Find where the given text appears and provide that cell's center as (x, y) coordinate. 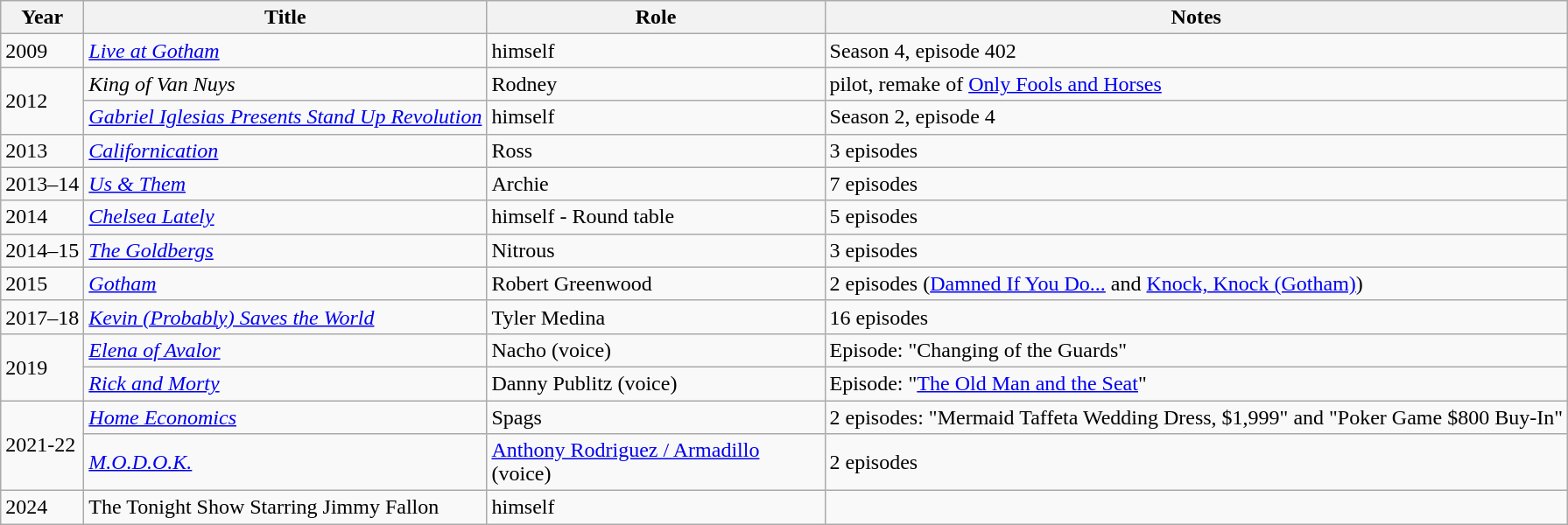
Danny Publitz (voice) (656, 383)
16 episodes (1196, 317)
The Tonight Show Starring Jimmy Fallon (285, 507)
2013–14 (42, 184)
Gabriel Iglesias Presents Stand Up Revolution (285, 117)
Title (285, 17)
Rodney (656, 84)
Nitrous (656, 250)
Year (42, 17)
Us & Them (285, 184)
himself - Round table (656, 217)
2 episodes: "Mermaid Taffeta Wedding Dress, $1,999" and "Poker Game $800 Buy-In" (1196, 417)
Ross (656, 150)
2024 (42, 507)
The Goldbergs (285, 250)
Home Economics (285, 417)
2017–18 (42, 317)
Chelsea Lately (285, 217)
M.O.D.O.K. (285, 462)
Role (656, 17)
Robert Greenwood (656, 283)
2014–15 (42, 250)
Season 2, episode 4 (1196, 117)
2 episodes (1196, 462)
Live at Gotham (285, 51)
pilot, remake of Only Fools and Horses (1196, 84)
Elena of Avalor (285, 350)
Spags (656, 417)
Notes (1196, 17)
Rick and Morty (285, 383)
2013 (42, 150)
Nacho (voice) (656, 350)
2019 (42, 367)
Archie (656, 184)
Episode: "The Old Man and the Seat" (1196, 383)
King of Van Nuys (285, 84)
2021-22 (42, 446)
7 episodes (1196, 184)
Season 4, episode 402 (1196, 51)
2015 (42, 283)
Episode: "Changing of the Guards" (1196, 350)
5 episodes (1196, 217)
Kevin (Probably) Saves the World (285, 317)
2014 (42, 217)
Gotham (285, 283)
2 episodes (Damned If You Do... and Knock, Knock (Gotham)) (1196, 283)
Californication (285, 150)
2009 (42, 51)
2012 (42, 101)
Tyler Medina (656, 317)
Anthony Rodriguez / Armadillo (voice) (656, 462)
